Output the [X, Y] coordinate of the center of the cell containing the given text.  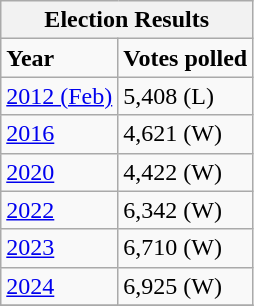
4,621 (W) [186, 134]
Year [60, 58]
2020 [60, 172]
6,925 (W) [186, 286]
2022 [60, 210]
Votes polled [186, 58]
4,422 (W) [186, 172]
5,408 (L) [186, 96]
2016 [60, 134]
6,342 (W) [186, 210]
2012 (Feb) [60, 96]
6,710 (W) [186, 248]
Election Results [127, 20]
2024 [60, 286]
2023 [60, 248]
